Detect which cell encompasses the target text, then output its [X, Y] center coordinate. 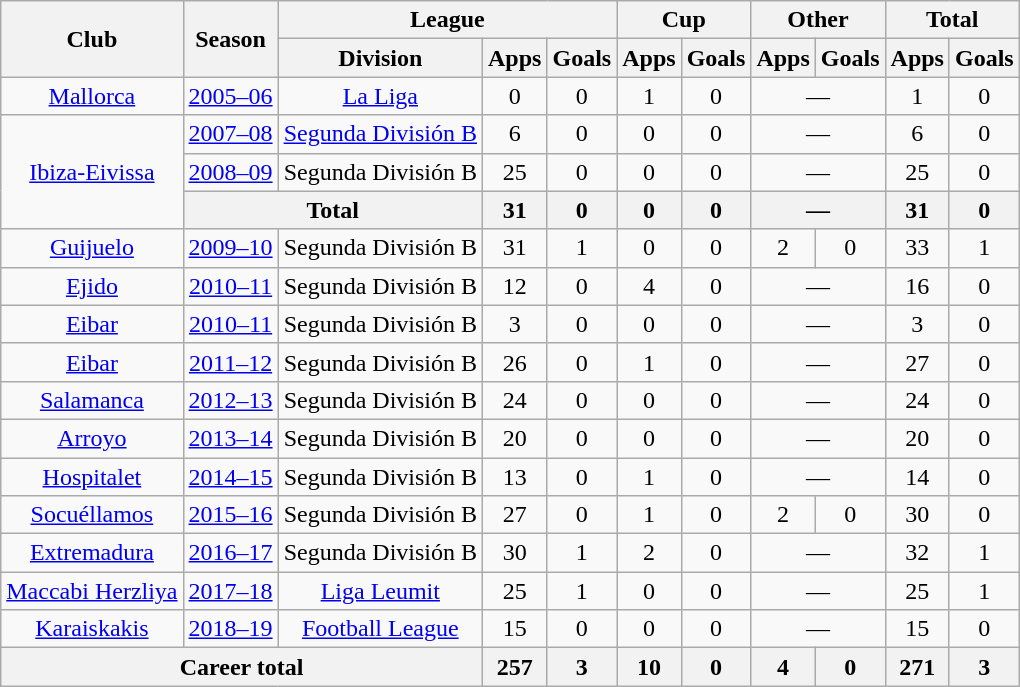
Socuéllamos [92, 515]
2015–16 [230, 515]
16 [917, 286]
2007–08 [230, 134]
Mallorca [92, 96]
33 [917, 248]
2016–17 [230, 553]
14 [917, 477]
2009–10 [230, 248]
Guijuelo [92, 248]
Football League [380, 629]
Ibiza-Eivissa [92, 172]
2012–13 [230, 400]
League [448, 20]
Ejido [92, 286]
Extremadura [92, 553]
257 [515, 667]
Division [380, 58]
Hospitalet [92, 477]
13 [515, 477]
Maccabi Herzliya [92, 591]
271 [917, 667]
Karaiskakis [92, 629]
2005–06 [230, 96]
32 [917, 553]
Cup [684, 20]
10 [649, 667]
2017–18 [230, 591]
Liga Leumit [380, 591]
Club [92, 39]
2014–15 [230, 477]
2011–12 [230, 362]
Salamanca [92, 400]
Other [818, 20]
2008–09 [230, 172]
12 [515, 286]
2013–14 [230, 438]
2018–19 [230, 629]
Arroyo [92, 438]
26 [515, 362]
Season [230, 39]
La Liga [380, 96]
Career total [242, 667]
